Extract the [x, y] coordinate from the center of the cell holding the provided text.  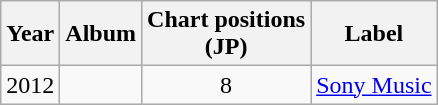
Chart positions(JP) [226, 34]
Album [101, 34]
Sony Music [374, 85]
8 [226, 85]
2012 [30, 85]
Year [30, 34]
Label [374, 34]
